Identify which cell holds the provided text, then report its (x, y) central coordinate. 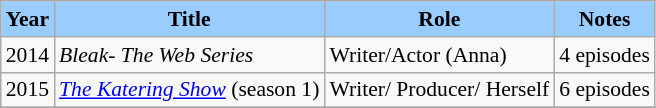
Year (28, 19)
Writer/Actor (Anna) (439, 55)
Notes (604, 19)
Role (439, 19)
4 episodes (604, 55)
Bleak- The Web Series (189, 55)
2014 (28, 55)
2015 (28, 90)
Title (189, 19)
The Katering Show (season 1) (189, 90)
Writer/ Producer/ Herself (439, 90)
6 episodes (604, 90)
